Locate the cell with the specified text and output its (X, Y) center coordinate. 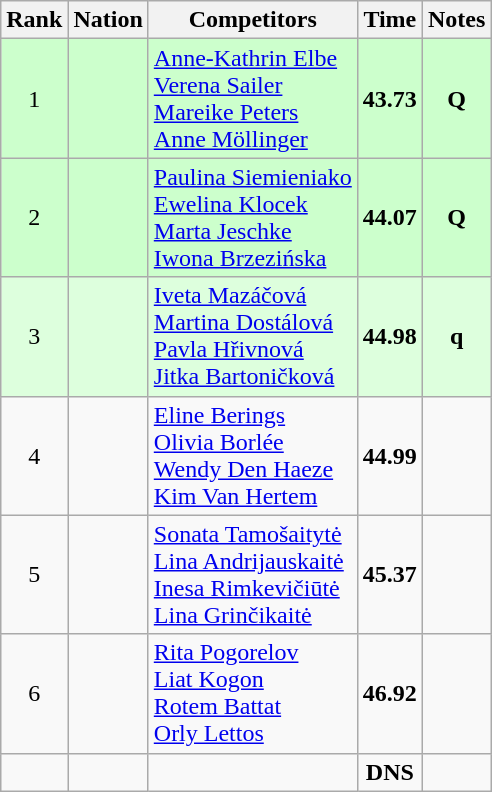
Paulina SiemieniakoEwelina KlocekMarta JeschkeIwona Brzezińska (252, 218)
Nation (108, 20)
2 (34, 218)
Sonata TamošaitytėLina AndrijauskaitėInesa RimkevičiūtėLina Grinčikaitė (252, 574)
Anne-Kathrin ElbeVerena SailerMareike PetersAnne Möllinger (252, 98)
5 (34, 574)
Rita PogorelovLiat KogonRotem BattatOrly Lettos (252, 694)
6 (34, 694)
45.37 (390, 574)
1 (34, 98)
43.73 (390, 98)
Notes (456, 20)
46.92 (390, 694)
DNS (390, 772)
44.98 (390, 336)
Eline BeringsOlivia BorléeWendy Den HaezeKim Van Hertem (252, 456)
q (456, 336)
44.07 (390, 218)
Competitors (252, 20)
4 (34, 456)
44.99 (390, 456)
Time (390, 20)
3 (34, 336)
Rank (34, 20)
Iveta MazáčováMartina DostálováPavla HřivnováJitka Bartoničková (252, 336)
